Scan for the cell matching the given text and deliver its [X, Y] coordinate at center. 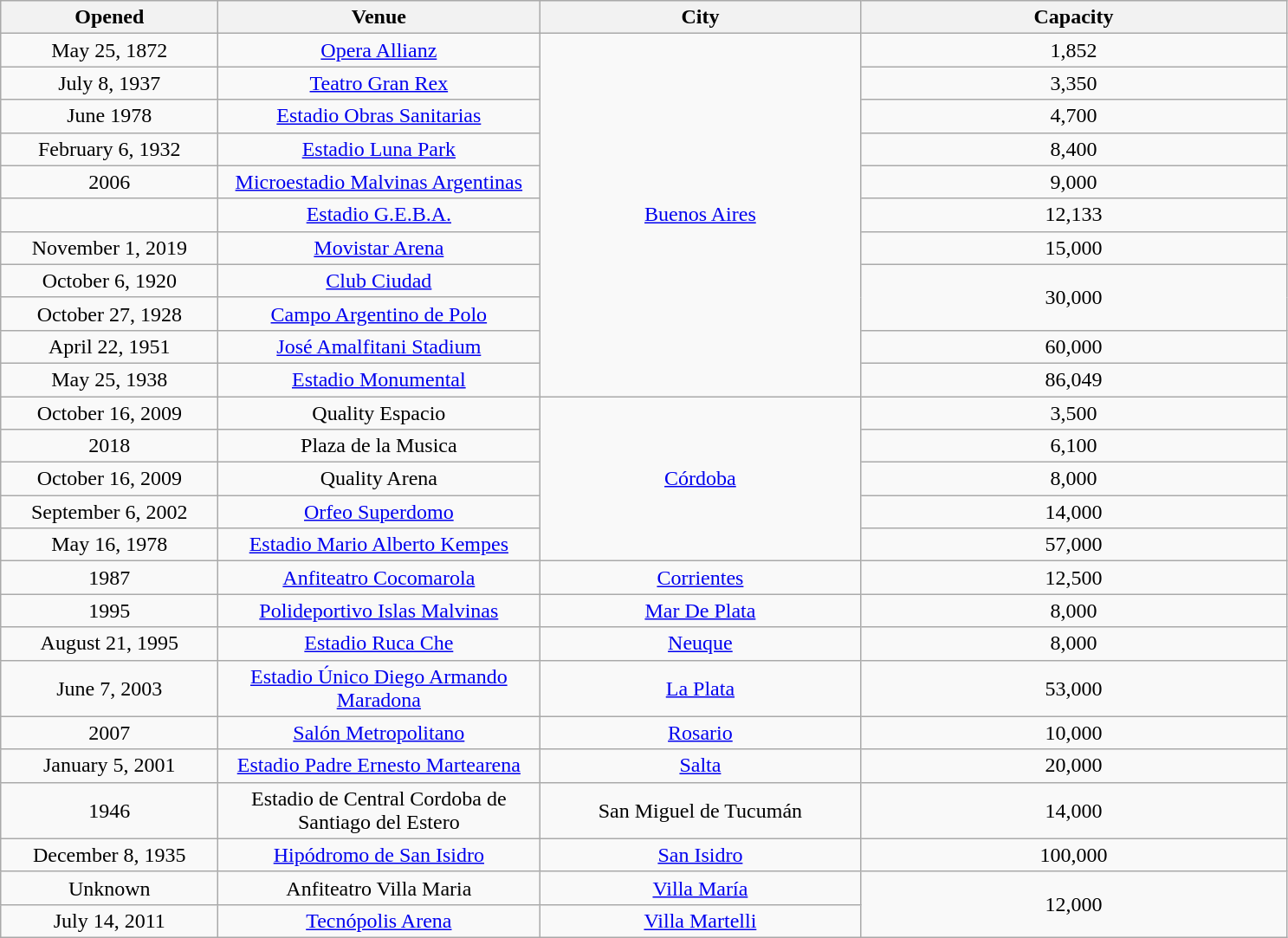
10,000 [1074, 733]
July 8, 1937 [109, 83]
Movistar Arena [379, 248]
57,000 [1074, 545]
Estadio Único Diego Armando Maradona [379, 688]
Villa María [700, 888]
Capacity [1074, 17]
Tecnópolis Arena [379, 921]
August 21, 1995 [109, 644]
4,700 [1074, 116]
December 8, 1935 [109, 855]
May 25, 1872 [109, 50]
September 6, 2002 [109, 512]
Anfiteatro Villa Maria [379, 888]
Mar De Plata [700, 611]
1,852 [1074, 50]
2007 [109, 733]
Teatro Gran Rex [379, 83]
July 14, 2011 [109, 921]
Estadio G.E.B.A. [379, 215]
20,000 [1074, 766]
November 1, 2019 [109, 248]
3,350 [1074, 83]
Club Ciudad [379, 281]
1995 [109, 611]
April 22, 1951 [109, 346]
1946 [109, 811]
Salón Metropolitano [379, 733]
Estadio Padre Ernesto Martearena [379, 766]
Salta [700, 766]
6,100 [1074, 446]
Neuque [700, 644]
12,500 [1074, 578]
12,133 [1074, 215]
Estadio Luna Park [379, 149]
Estadio Monumental [379, 379]
Polideportivo Islas Malvinas [379, 611]
October 27, 1928 [109, 314]
8,400 [1074, 149]
Estadio Mario Alberto Kempes [379, 545]
15,000 [1074, 248]
Anfiteatro Cocomarola [379, 578]
100,000 [1074, 855]
May 25, 1938 [109, 379]
9,000 [1074, 182]
San Miguel de Tucumán [700, 811]
Opened [109, 17]
Estadio de Central Cordoba de Santiago del Estero [379, 811]
2018 [109, 446]
San Isidro [700, 855]
12,000 [1074, 904]
October 6, 1920 [109, 281]
Orfeo Superdomo [379, 512]
June 7, 2003 [109, 688]
Quality Arena [379, 479]
Rosario [700, 733]
3,500 [1074, 413]
May 16, 1978 [109, 545]
Quality Espacio [379, 413]
Buenos Aires [700, 215]
53,000 [1074, 688]
Estadio Ruca Che [379, 644]
Opera Allianz [379, 50]
Unknown [109, 888]
La Plata [700, 688]
30,000 [1074, 297]
86,049 [1074, 379]
Campo Argentino de Polo [379, 314]
60,000 [1074, 346]
Córdoba [700, 479]
June 1978 [109, 116]
Venue [379, 17]
City [700, 17]
January 5, 2001 [109, 766]
2006 [109, 182]
Plaza de la Musica [379, 446]
Estadio Obras Sanitarias [379, 116]
Corrientes [700, 578]
February 6, 1932 [109, 149]
Villa Martelli [700, 921]
Microestadio Malvinas Argentinas [379, 182]
Hipódromo de San Isidro [379, 855]
José Amalfitani Stadium [379, 346]
1987 [109, 578]
